Locate the cell with the specified text and output its (x, y) center coordinate. 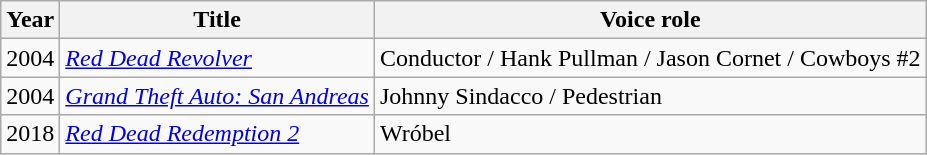
Johnny Sindacco / Pedestrian (650, 96)
Conductor / Hank Pullman / Jason Cornet / Cowboys #2 (650, 58)
Voice role (650, 20)
Title (218, 20)
Red Dead Revolver (218, 58)
Wróbel (650, 134)
Year (30, 20)
Grand Theft Auto: San Andreas (218, 96)
Red Dead Redemption 2 (218, 134)
2018 (30, 134)
